Pinpoint the cell where the given text exists, returning its [x, y] midpoint coordinate. 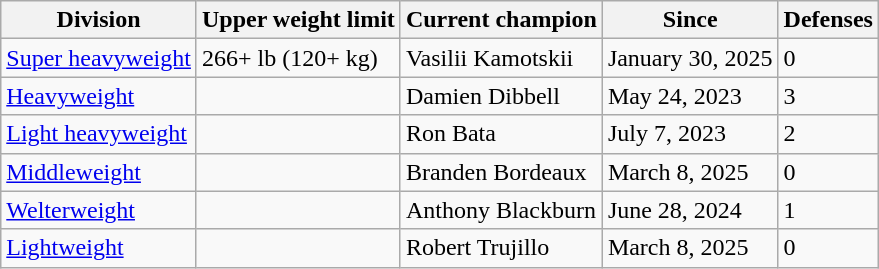
July 7, 2023 [690, 134]
Robert Trujillo [501, 248]
Lightweight [99, 248]
Since [690, 20]
May 24, 2023 [690, 96]
Welterweight [99, 210]
266+ lb (120+ kg) [298, 58]
Branden Bordeaux [501, 172]
Vasilii Kamotskii [501, 58]
Middleweight [99, 172]
June 28, 2024 [690, 210]
3 [828, 96]
Light heavyweight [99, 134]
Super heavyweight [99, 58]
Heavyweight [99, 96]
Current champion [501, 20]
January 30, 2025 [690, 58]
2 [828, 134]
Defenses [828, 20]
Damien Dibbell [501, 96]
Anthony Blackburn [501, 210]
Ron Bata [501, 134]
1 [828, 210]
Division [99, 20]
Upper weight limit [298, 20]
